Detect which cell encompasses the target text, then output its [X, Y] center coordinate. 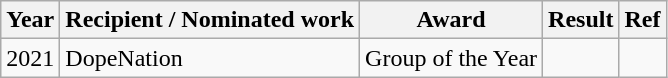
Ref [642, 20]
Group of the Year [452, 58]
Result [581, 20]
DopeNation [210, 58]
2021 [30, 58]
Year [30, 20]
Award [452, 20]
Recipient / Nominated work [210, 20]
